Extract the (x, y) coordinate from the center of the cell holding the provided text.  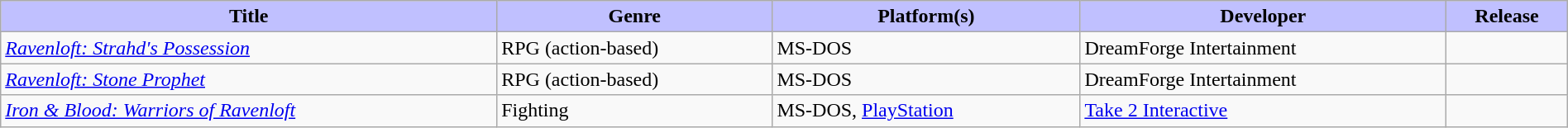
Genre (635, 17)
MS-DOS, PlayStation (926, 111)
Take 2 Interactive (1264, 111)
Developer (1264, 17)
Title (249, 17)
Release (1507, 17)
Iron & Blood: Warriors of Ravenloft (249, 111)
Ravenloft: Stone Prophet (249, 79)
Platform(s) (926, 17)
Ravenloft: Strahd's Possession (249, 48)
Fighting (635, 111)
